Determine the (X, Y) coordinate at the center of the cell enclosing the given text.  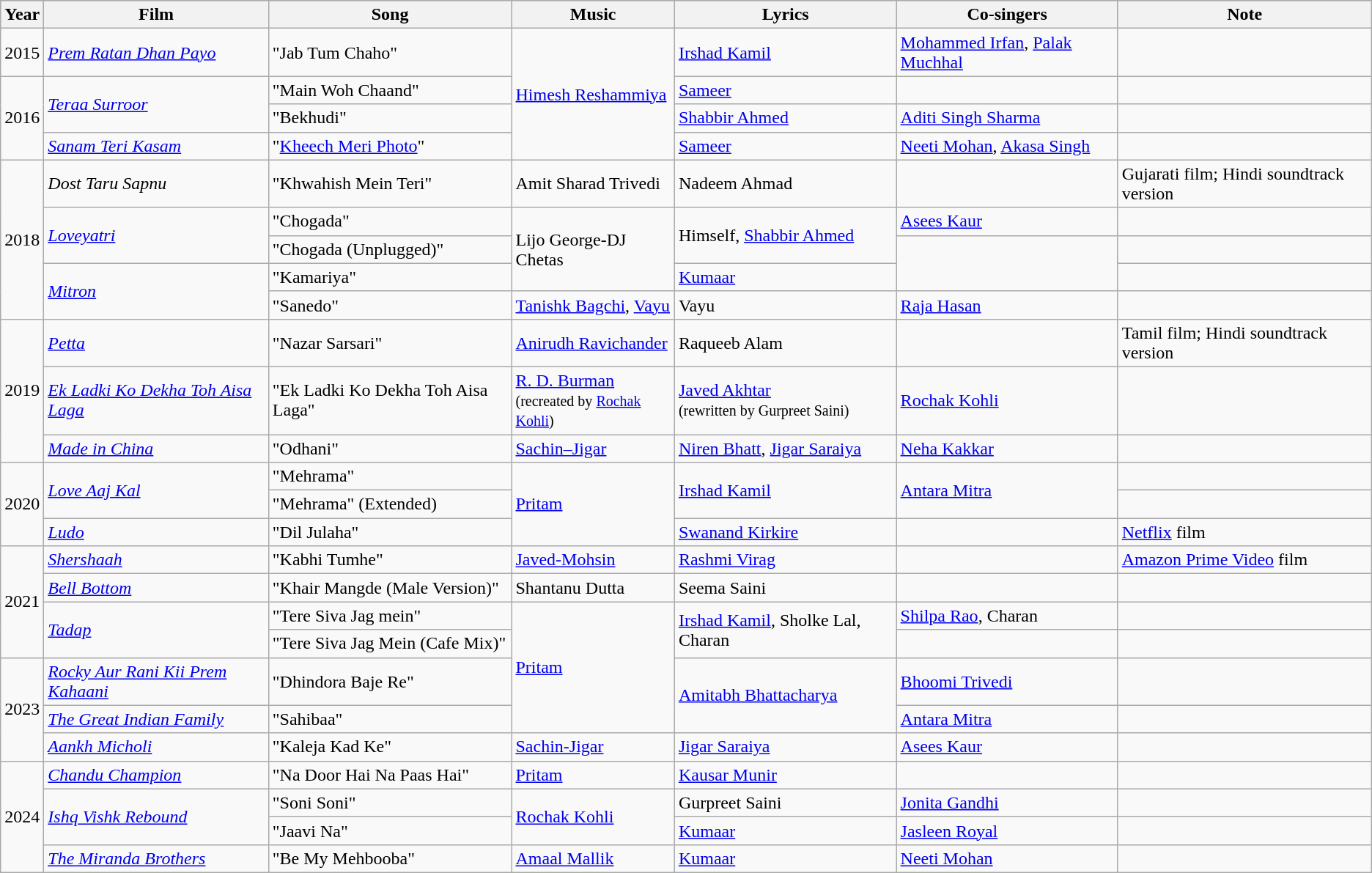
Raja Hasan (1007, 305)
Year (22, 15)
Note (1244, 15)
Ek Ladki Ko Dekha Toh Aisa Laga (156, 400)
Gujarati film; Hindi soundtrack version (1244, 183)
Loveyatri (156, 235)
Javed Akhtar(rewritten by Gurpreet Saini) (786, 400)
"Na Door Hai Na Paas Hai" (390, 775)
"Chogada (Unplugged)" (390, 249)
"Tere Siva Jag mein" (390, 616)
"Mehrama" (Extended) (390, 504)
Amitabh Bhattacharya (786, 695)
Sachin–Jigar (593, 448)
"Kheech Meri Photo" (390, 146)
Made in China (156, 448)
Song (390, 15)
The Miranda Brothers (156, 858)
Love Aaj Kal (156, 490)
"Soni Soni" (390, 803)
Lyrics (786, 15)
Shabbir Ahmed (786, 118)
Neha Kakkar (1007, 448)
Bell Bottom (156, 588)
Dost Taru Sapnu (156, 183)
2023 (22, 710)
Ishq Vishk Rebound (156, 817)
Swanand Kirkire (786, 532)
Tanishk Bagchi, Vayu (593, 305)
"Jaavi Na" (390, 830)
Nadeem Ahmad (786, 183)
"Kamariya" (390, 277)
R. D. Burman(recreated by Rochak Kohli) (593, 400)
"Dhindora Baje Re" (390, 682)
Aditi Singh Sharma (1007, 118)
Neeti Mohan, Akasa Singh (1007, 146)
"Odhani" (390, 448)
Jonita Gandhi (1007, 803)
Petta (156, 343)
2024 (22, 817)
"Kaleja Kad Ke" (390, 747)
Neeti Mohan (1007, 858)
Vayu (786, 305)
Amit Sharad Trivedi (593, 183)
Film (156, 15)
"Bekhudi" (390, 118)
"Mehrama" (390, 476)
Sanam Teri Kasam (156, 146)
Gurpreet Saini (786, 803)
Irshad Kamil, Sholke Lal, Charan (786, 630)
Jigar Saraiya (786, 747)
Javed-Mohsin (593, 560)
Mohammed Irfan, Palak Muchhal (1007, 53)
"Be My Mehbooba" (390, 858)
"Nazar Sarsari" (390, 343)
2018 (22, 239)
Aankh Micholi (156, 747)
Niren Bhatt, Jigar Saraiya (786, 448)
"Sanedo" (390, 305)
"Kabhi Tumhe" (390, 560)
Amazon Prime Video film (1244, 560)
Chandu Champion (156, 775)
Shershaah (156, 560)
Tamil film; Hindi soundtrack version (1244, 343)
"Jab Tum Chaho" (390, 53)
"Chogada" (390, 221)
Tadap (156, 630)
2016 (22, 118)
Rocky Aur Rani Kii Prem Kahaani (156, 682)
"Khwahish Mein Teri" (390, 183)
Ludo (156, 532)
Rashmi Virag (786, 560)
Shilpa Rao, Charan (1007, 616)
Prem Ratan Dhan Payo (156, 53)
Lijo George-DJ Chetas (593, 249)
Jasleen Royal (1007, 830)
Teraa Surroor (156, 104)
2019 (22, 390)
Himesh Reshammiya (593, 94)
Seema Saini (786, 588)
Sachin-Jigar (593, 747)
Mitron (156, 291)
"Tere Siva Jag Mein (Cafe Mix)" (390, 644)
Music (593, 15)
Bhoomi Trivedi (1007, 682)
Netflix film (1244, 532)
"Ek Ladki Ko Dekha Toh Aisa Laga" (390, 400)
"Khair Mangde (Male Version)" (390, 588)
Himself, Shabbir Ahmed (786, 235)
2021 (22, 602)
"Main Woh Chaand" (390, 90)
"Sahibaa" (390, 719)
Raqueeb Alam (786, 343)
"Dil Julaha" (390, 532)
Kausar Munir (786, 775)
Amaal Mallik (593, 858)
2015 (22, 53)
Co-singers (1007, 15)
Anirudh Ravichander (593, 343)
2020 (22, 504)
Shantanu Dutta (593, 588)
The Great Indian Family (156, 719)
